Output the [x, y] coordinate of the center of the cell containing the given text.  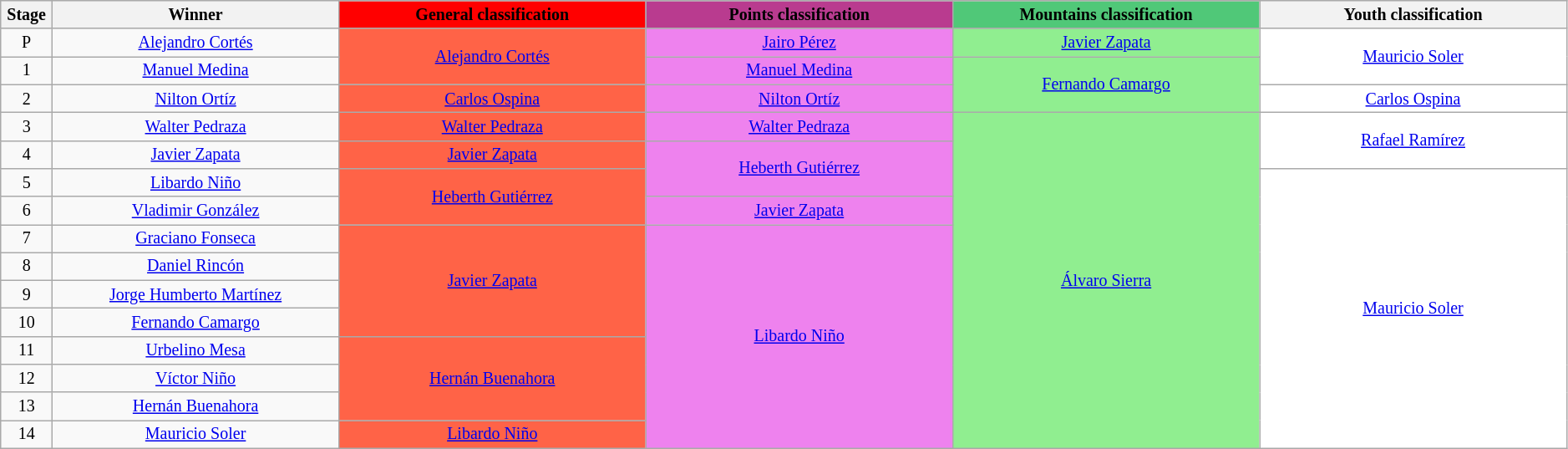
13 [27, 406]
Rafael Ramírez [1413, 140]
9 [27, 294]
4 [27, 154]
Graciano Fonseca [195, 239]
8 [27, 266]
Winner [195, 15]
Víctor Niño [195, 378]
Vladimir González [195, 211]
Daniel Rincón [195, 266]
14 [27, 435]
10 [27, 323]
1 [27, 70]
2 [27, 99]
Mountains classification [1106, 15]
7 [27, 239]
P [27, 43]
Points classification [799, 15]
6 [27, 211]
Youth classification [1413, 15]
Jorge Humberto Martínez [195, 294]
General classification [493, 15]
5 [27, 182]
Jairo Pérez [799, 43]
11 [27, 351]
12 [27, 378]
3 [27, 127]
Stage [27, 15]
Urbelino Mesa [195, 351]
Álvaro Sierra [1106, 281]
